Capture the cell that displays the provided text and extract its [x, y] central coordinate. 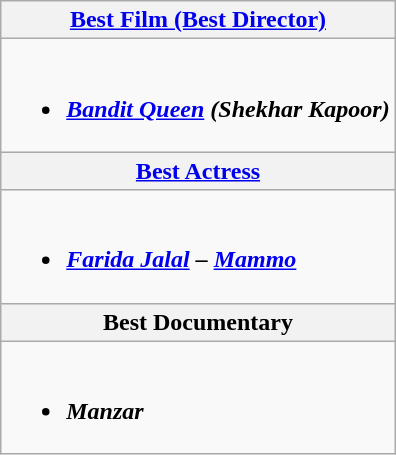
Best Documentary [198, 322]
Manzar [198, 398]
Best Actress [198, 171]
Best Film (Best Director) [198, 20]
Bandit Queen (Shekhar Kapoor) [198, 96]
Farida Jalal – Mammo [198, 246]
